Detect which cell encompasses the target text, then output its [x, y] center coordinate. 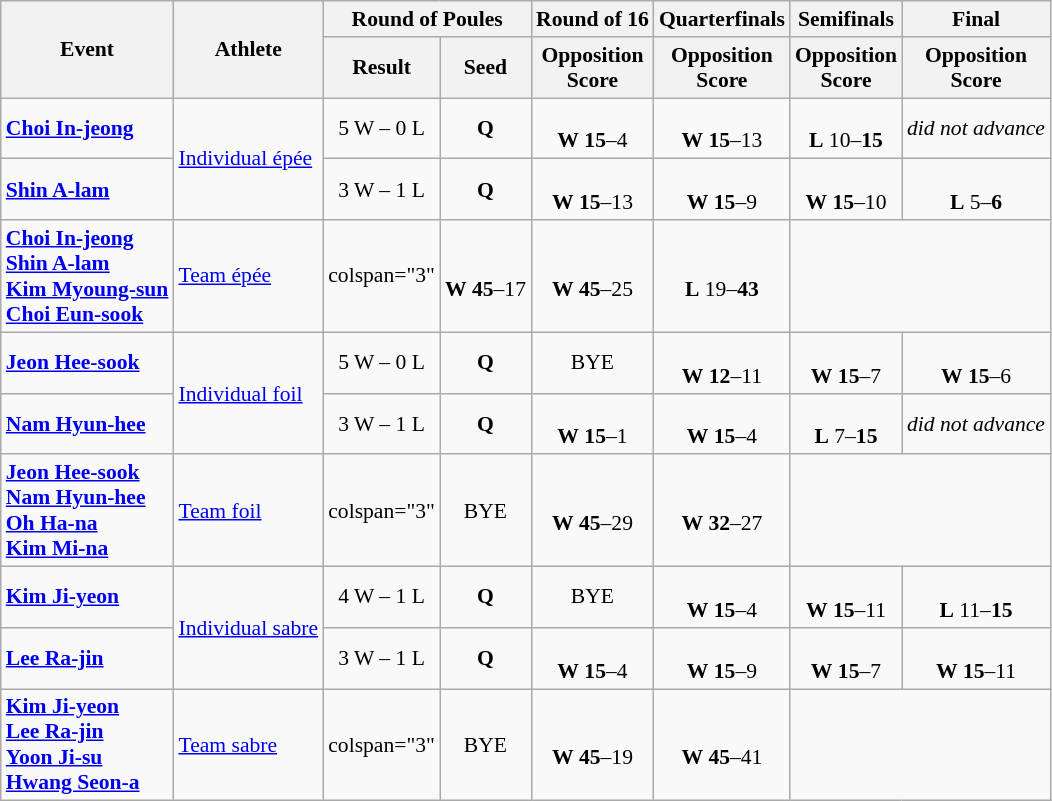
W 12–11 [722, 362]
W 45–29 [592, 511]
L 10–15 [846, 128]
W 45–25 [592, 276]
W 45–17 [486, 276]
L 19–43 [722, 276]
L 11–15 [976, 598]
Choi In-jeongShin A-lamKim Myoung-sunChoi Eun-sook [88, 276]
Team sabre [248, 745]
Event [88, 50]
W 32–27 [722, 511]
Semifinals [846, 19]
W 15–1 [592, 424]
4 W – 1 L [382, 598]
Jeon Hee-sookNam Hyun-heeOh Ha-naKim Mi-na [88, 511]
W 15–10 [846, 190]
W 45–41 [722, 745]
W 15–6 [976, 362]
Individual épée [248, 159]
Team foil [248, 511]
Shin A-lam [88, 190]
Individual sabre [248, 628]
L 7–15 [846, 424]
Individual foil [248, 393]
Round of Poules [427, 19]
Result [382, 68]
L 5–6 [976, 190]
W 45–19 [592, 745]
Athlete [248, 50]
Kim Ji-yeon [88, 598]
Choi In-jeong [88, 128]
Lee Ra-jin [88, 658]
Quarterfinals [722, 19]
Seed [486, 68]
Final [976, 19]
Nam Hyun-hee [88, 424]
Team épée [248, 276]
Kim Ji-yeonLee Ra-jinYoon Ji-suHwang Seon-a [88, 745]
Round of 16 [592, 19]
Jeon Hee-sook [88, 362]
